Determine the (X, Y) coordinate at the center of the cell enclosing the given text.  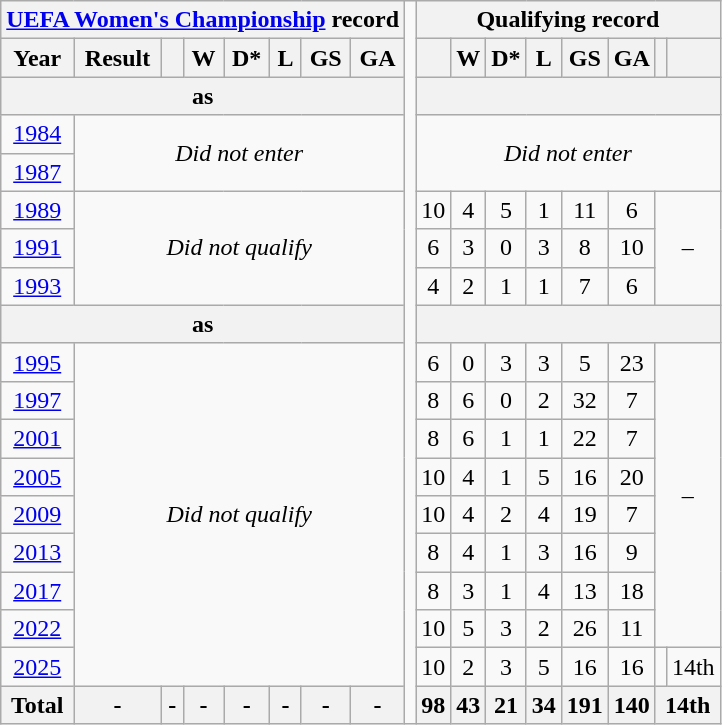
22 (584, 438)
1991 (38, 248)
21 (506, 705)
2013 (38, 553)
2001 (38, 438)
19 (584, 515)
23 (632, 362)
Qualifying record (568, 20)
32 (584, 400)
9 (632, 553)
1987 (38, 172)
26 (584, 629)
140 (632, 705)
2025 (38, 667)
Result (118, 58)
Total (38, 705)
43 (468, 705)
34 (544, 705)
2017 (38, 591)
1989 (38, 210)
Year (38, 58)
20 (632, 477)
1993 (38, 286)
2009 (38, 515)
1997 (38, 400)
2022 (38, 629)
191 (584, 705)
1984 (38, 134)
98 (434, 705)
18 (632, 591)
1995 (38, 362)
13 (584, 591)
UEFA Women's Championship record (203, 20)
2005 (38, 477)
